Extract the [X, Y] coordinate from the center of the cell holding the provided text.  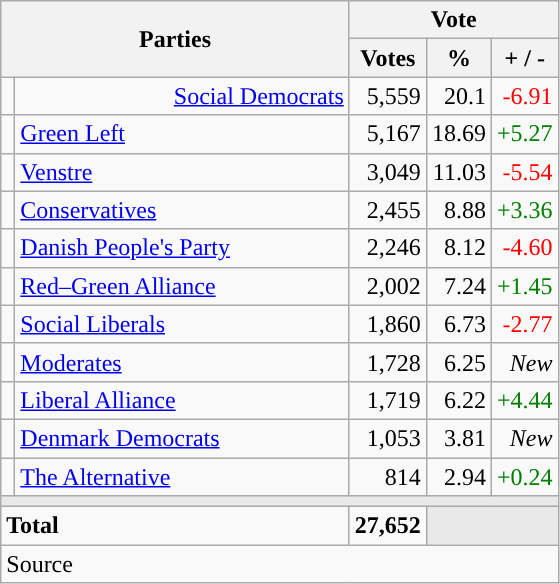
6.22 [458, 400]
2,246 [388, 248]
5,167 [388, 134]
7.24 [458, 286]
3,049 [388, 172]
Green Left [182, 134]
1,860 [388, 324]
5,559 [388, 96]
2,455 [388, 210]
-6.91 [524, 96]
+ / - [524, 58]
-2.77 [524, 324]
Denmark Democrats [182, 438]
2.94 [458, 477]
Liberal Alliance [182, 400]
6.25 [458, 362]
6.73 [458, 324]
20.1 [458, 96]
+0.24 [524, 477]
Vote [454, 20]
+3.36 [524, 210]
+5.27 [524, 134]
+4.44 [524, 400]
814 [388, 477]
3.81 [458, 438]
2,002 [388, 286]
Social Liberals [182, 324]
Social Democrats [182, 96]
The Alternative [182, 477]
8.12 [458, 248]
11.03 [458, 172]
Source [280, 564]
% [458, 58]
Parties [176, 39]
+1.45 [524, 286]
Votes [388, 58]
18.69 [458, 134]
27,652 [388, 526]
1,719 [388, 400]
8.88 [458, 210]
Red–Green Alliance [182, 286]
-4.60 [524, 248]
1,728 [388, 362]
Conservatives [182, 210]
Danish People's Party [182, 248]
Total [176, 526]
-5.54 [524, 172]
Venstre [182, 172]
1,053 [388, 438]
Moderates [182, 362]
